Output the (X, Y) coordinate of the center of the cell containing the given text.  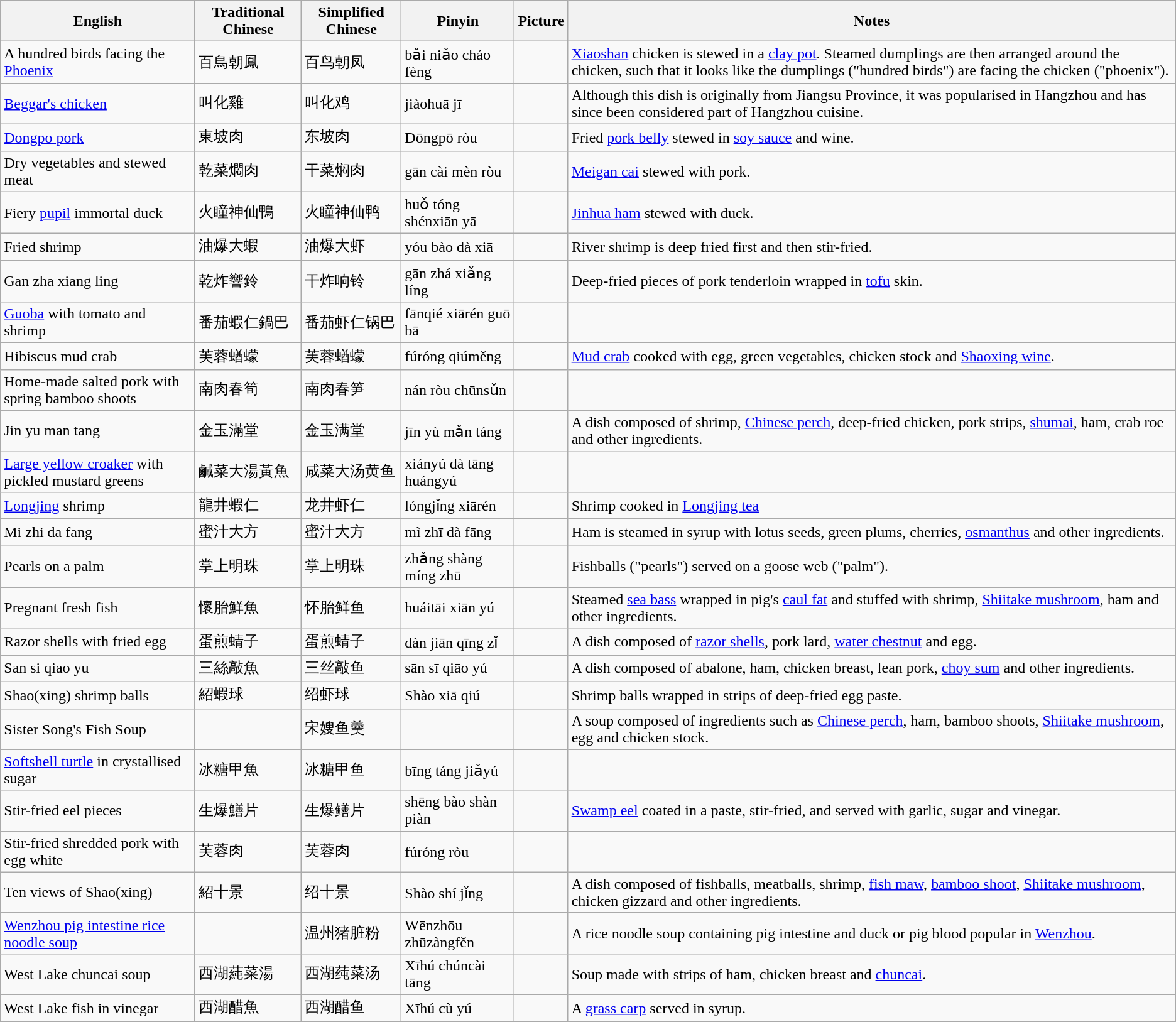
干炸响铃 (352, 281)
火瞳神仙鸭 (352, 212)
Longjing shrimp (98, 506)
River shrimp is deep fried first and then stir-fried. (872, 247)
東坡肉 (248, 137)
紹十景 (248, 892)
jiàohuā jī (458, 103)
Ham is steamed in syrup with lotus seeds, green plums, cherries, osmanthus and other ingredients. (872, 533)
huáitāi xiān yú (458, 608)
Swamp eel coated in a paste, stir-fried, and served with garlic, sugar and vinegar. (872, 810)
西湖醋鱼 (352, 1008)
Home-made salted pork with spring bamboo shoots (98, 389)
Guoba with tomato and shrimp (98, 323)
Xīhú chúncài tāng (458, 974)
东坡肉 (352, 137)
生爆鳝片 (352, 810)
西湖莼菜汤 (352, 974)
West Lake chuncai soup (98, 974)
Soup made with strips of ham, chicken breast and chuncai. (872, 974)
冰糖甲鱼 (352, 770)
Stir-fried eel pieces (98, 810)
jīn yù mǎn táng (458, 431)
西湖蒓菜湯 (248, 974)
Beggar's chicken (98, 103)
bǎi niǎo cháo fèng (458, 63)
干菜焖肉 (352, 171)
Fried shrimp (98, 247)
Razor shells with fried egg (98, 642)
Notes (872, 21)
huǒ tóng shénxiān yā (458, 212)
百鸟朝凤 (352, 63)
nán ròu chūnsǔn (458, 389)
sān sī qiāo yú (458, 668)
West Lake fish in vinegar (98, 1008)
Dry vegetables and stewed meat (98, 171)
Dōngpō ròu (458, 137)
Stir-fried shredded pork with egg white (98, 852)
yóu bào dà xiā (458, 247)
Traditional Chinese (248, 21)
乾菜燜肉 (248, 171)
叫化雞 (248, 103)
Pregnant fresh fish (98, 608)
xiányú dà tāng huángyú (458, 471)
Simplified Chinese (352, 21)
怀胎鲜鱼 (352, 608)
A hundred birds facing the Phoenix (98, 63)
Pinyin (458, 21)
龙井虾仁 (352, 506)
lóngjǐng xiārén (458, 506)
Pearls on a palm (98, 567)
A dish composed of fishballs, meatballs, shrimp, fish maw, bamboo shoot, Shiitake mushroom, chicken gizzard and other ingredients. (872, 892)
Wēnzhōu zhūzàngfěn (458, 933)
叫化鸡 (352, 103)
Gan zha xiang ling (98, 281)
fānqié xiārén guō bā (458, 323)
Ten views of Shao(xing) (98, 892)
gān zhá xiǎng líng (458, 281)
A dish composed of razor shells, pork lard, water chestnut and egg. (872, 642)
A rice noodle soup containing pig intestine and duck or pig blood popular in Wenzhou. (872, 933)
Mi zhi da fang (98, 533)
Dongpo pork (98, 137)
西湖醋魚 (248, 1008)
南肉春筍 (248, 389)
三丝敲鱼 (352, 668)
zhǎng shàng míng zhū (458, 567)
Sister Song's Fish Soup (98, 729)
Shao(xing) shrimp balls (98, 695)
Hibiscus mud crab (98, 357)
宋嫂鱼羹 (352, 729)
gān cài mèn ròu (458, 171)
Although this dish is originally from Jiangsu Province, it was popularised in Hangzhou and has since been considered part of Hangzhou cuisine. (872, 103)
三絲敲魚 (248, 668)
火瞳神仙鴨 (248, 212)
油爆大虾 (352, 247)
Jinhua ham stewed with duck. (872, 212)
Shrimp cooked in Longjing tea (872, 506)
Shrimp balls wrapped in strips of deep-fried egg paste. (872, 695)
San si qiao yu (98, 668)
Mud crab cooked with egg, green vegetables, chicken stock and Shaoxing wine. (872, 357)
dàn jiān qīng zǐ (458, 642)
fúróng ròu (458, 852)
南肉春笋 (352, 389)
A dish composed of shrimp, Chinese perch, deep-fried chicken, pork strips, shumai, ham, crab roe and other ingredients. (872, 431)
冰糖甲魚 (248, 770)
Shào shí jǐng (458, 892)
A grass carp served in syrup. (872, 1008)
bīng táng jiǎyú (458, 770)
番茄虾仁锅巴 (352, 323)
紹蝦球 (248, 695)
Steamed sea bass wrapped in pig's caul fat and stuffed with shrimp, Shiitake mushroom, ham and other ingredients. (872, 608)
A soup composed of ingredients such as Chinese perch, ham, bamboo shoots, Shiitake mushroom, egg and chicken stock. (872, 729)
Large yellow croaker with pickled mustard greens (98, 471)
咸菜大汤黄鱼 (352, 471)
乾炸響鈴 (248, 281)
懷胎鮮魚 (248, 608)
Shào xiā qiú (458, 695)
Softshell turtle in crystallised sugar (98, 770)
Xīhú cù yú (458, 1008)
Deep-fried pieces of pork tenderloin wrapped in tofu skin. (872, 281)
金玉滿堂 (248, 431)
鹹菜大湯黃魚 (248, 471)
Fried pork belly stewed in soy sauce and wine. (872, 137)
油爆大蝦 (248, 247)
龍井蝦仁 (248, 506)
Meigan cai stewed with pork. (872, 171)
绍虾球 (352, 695)
百鳥朝鳳 (248, 63)
番茄蝦仁鍋巴 (248, 323)
Picture (542, 21)
English (98, 21)
Wenzhou pig intestine rice noodle soup (98, 933)
Fiery pupil immortal duck (98, 212)
shēng bào shàn piàn (458, 810)
金玉满堂 (352, 431)
Fishballs ("pearls") served on a goose web ("palm"). (872, 567)
生爆鱔片 (248, 810)
温州猪脏粉 (352, 933)
Jin yu man tang (98, 431)
fúróng qiúměng (458, 357)
A dish composed of abalone, ham, chicken breast, lean pork, choy sum and other ingredients. (872, 668)
绍十景 (352, 892)
mì zhī dà fāng (458, 533)
